For the text-containing cell, return its midpoint in (x, y) coordinate format. 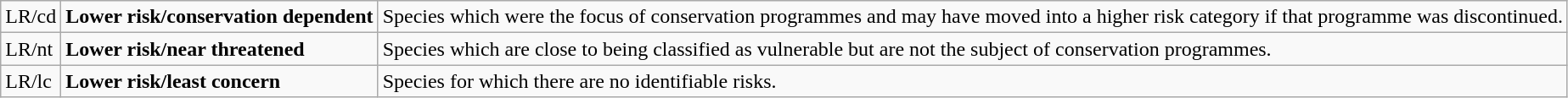
Species for which there are no identifiable risks. (973, 81)
LR/nt (31, 49)
Species which are close to being classified as vulnerable but are not the subject of conservation programmes. (973, 49)
LR/lc (31, 81)
Lower risk/near threatened (219, 49)
Lower risk/conservation dependent (219, 17)
LR/cd (31, 17)
Species which were the focus of conservation programmes and may have moved into a higher risk category if that programme was discontinued. (973, 17)
Lower risk/least concern (219, 81)
